Detect which cell encompasses the target text, then output its (X, Y) center coordinate. 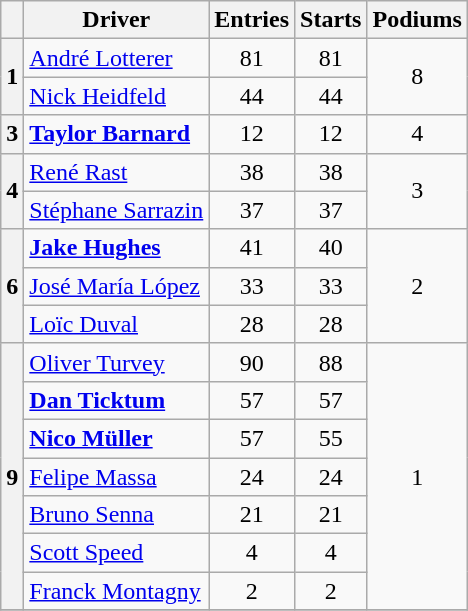
Dan Ticktum (116, 400)
Loïc Duval (116, 324)
Taylor Barnard (116, 134)
8 (417, 77)
Nico Müller (116, 438)
88 (331, 362)
Bruno Senna (116, 515)
Jake Hughes (116, 248)
Franck Montagny (116, 591)
Entries (252, 20)
Oliver Turvey (116, 362)
André Lotterer (116, 58)
Scott Speed (116, 553)
90 (252, 362)
Felipe Massa (116, 477)
40 (331, 248)
9 (12, 476)
José María López (116, 286)
René Rast (116, 172)
Stéphane Sarrazin (116, 210)
Nick Heidfeld (116, 96)
41 (252, 248)
Podiums (417, 20)
Starts (331, 20)
Driver (116, 20)
6 (12, 286)
55 (331, 438)
